Determine the [x, y] coordinate at the center of the cell enclosing the given text.  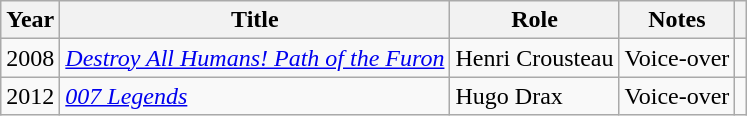
Destroy All Humans! Path of the Furon [255, 58]
Henri Crousteau [534, 58]
Notes [677, 20]
Hugo Drax [534, 96]
Role [534, 20]
2008 [30, 58]
Title [255, 20]
007 Legends [255, 96]
2012 [30, 96]
Year [30, 20]
